Locate the cell with the specified text and output its (x, y) center coordinate. 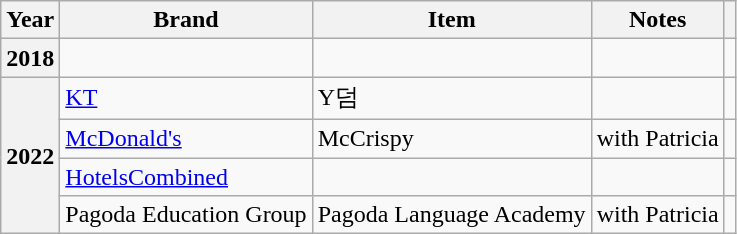
HotelsCombined (186, 177)
Brand (186, 20)
Notes (658, 20)
McCrispy (452, 138)
Item (452, 20)
Y덤 (452, 98)
McDonald's (186, 138)
KT (186, 98)
Pagoda Education Group (186, 215)
2018 (30, 58)
Pagoda Language Academy (452, 215)
Year (30, 20)
2022 (30, 156)
